Search for the cell housing the specified text and yield its [X, Y] center coordinate. 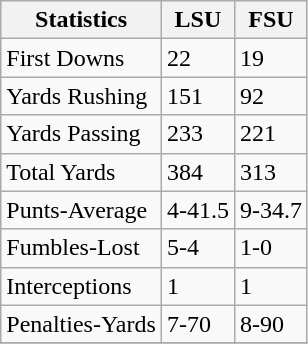
8-90 [270, 324]
Interceptions [82, 286]
Statistics [82, 20]
22 [198, 58]
384 [198, 172]
151 [198, 96]
First Downs [82, 58]
Yards Passing [82, 134]
313 [270, 172]
Penalties-Yards [82, 324]
Fumbles-Lost [82, 248]
Yards Rushing [82, 96]
92 [270, 96]
Total Yards [82, 172]
221 [270, 134]
1-0 [270, 248]
FSU [270, 20]
7-70 [198, 324]
9-34.7 [270, 210]
5-4 [198, 248]
Punts-Average [82, 210]
19 [270, 58]
4-41.5 [198, 210]
233 [198, 134]
LSU [198, 20]
